From the cell containing the given text, extract its center point as (x, y) coordinate. 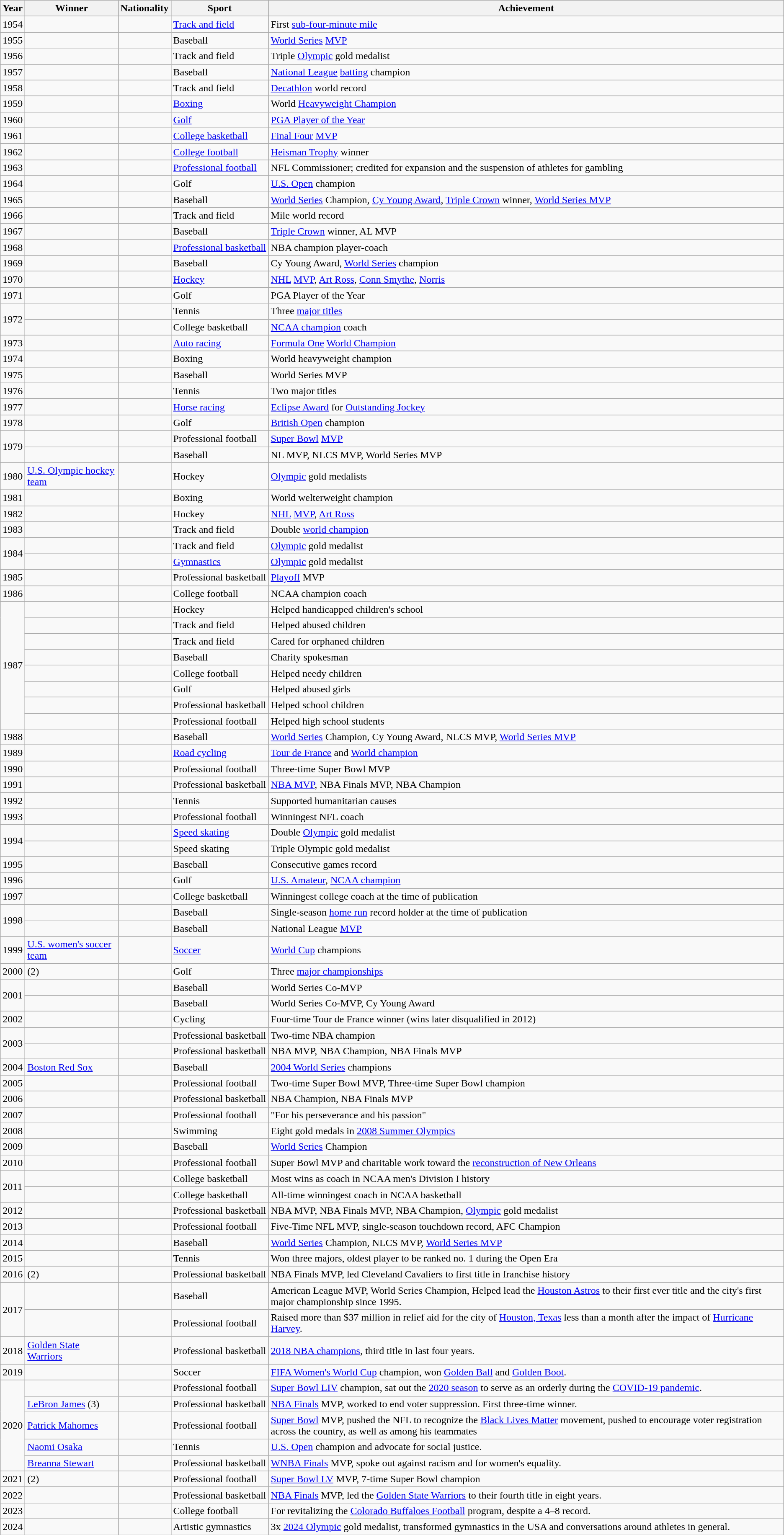
Two-time Super Bowl MVP, Three-time Super Bowl champion (526, 1083)
2008 (13, 1131)
2020 (13, 1426)
Winningest NFL coach (526, 817)
2014 (13, 1243)
"For his perseverance and his passion" (526, 1115)
Heisman Trophy winner (526, 152)
World Series Champion, Cy Young Award, NLCS MVP, World Series MVP (526, 737)
2023 (13, 1511)
3x 2024 Olympic gold medalist, transformed gymnastics in the USA and conversations around athletes in general. (526, 1527)
All-time winningest coach in NCAA basketball (526, 1194)
Swimming (219, 1131)
Helped handicapped children's school (526, 609)
1998 (13, 920)
National League batting champion (526, 72)
Mile world record (526, 216)
2022 (13, 1495)
NBA MVP, NBA Finals MVP, NBA Champion (526, 785)
World Series Champion, NLCS MVP, World Series MVP (526, 1243)
2007 (13, 1115)
NL MVP, NLCS MVP, World Series MVP (526, 454)
NBA Finals MVP, worked to end voter suppression. First three-time winner. (526, 1404)
1968 (13, 248)
Supported humanitarian causes (526, 801)
2005 (13, 1083)
Double Olympic gold medalist (526, 833)
Olympic gold medalists (526, 477)
NBA MVP, NBA Champion, NBA Finals MVP (526, 1051)
Helped school children (526, 705)
2006 (13, 1099)
LeBron James (3) (72, 1404)
1974 (13, 359)
Naomi Osaka (72, 1447)
Super Bowl MVP and charitable work toward the reconstruction of New Orleans (526, 1163)
Two-time NBA champion (526, 1035)
Triple Crown winner, AL MVP (526, 232)
Consecutive games record (526, 864)
1999 (13, 950)
Most wins as coach in NCAA men's Division I history (526, 1179)
Sport (219, 8)
Road cycling (219, 753)
U.S. Open champion and advocate for social justice. (526, 1447)
1958 (13, 88)
Three major titles (526, 311)
2016 (13, 1274)
2019 (13, 1372)
1993 (13, 817)
U.S. women's soccer team (72, 950)
1995 (13, 864)
World heavyweight champion (526, 359)
Three major championships (526, 971)
2003 (13, 1043)
Auto racing (219, 343)
Eclipse Award for Outstanding Jockey (526, 407)
1972 (13, 319)
Breanna Stewart (72, 1463)
Artistic gymnastics (219, 1527)
National League MVP (526, 928)
1969 (13, 263)
1966 (13, 216)
1987 (13, 665)
World Cup champions (526, 950)
1960 (13, 120)
World Series Co-MVP, Cy Young Award (526, 1004)
1954 (13, 24)
Helped high school students (526, 721)
NBA MVP, NBA Finals MVP, NBA Champion, Olympic gold medalist (526, 1210)
1973 (13, 343)
1964 (13, 183)
1975 (13, 375)
For revitalizing the Colorado Buffaloes Football program, despite a 4–8 record. (526, 1511)
Single-season home run record holder at the time of publication (526, 912)
Decathlon world record (526, 88)
Playoff MVP (526, 578)
1981 (13, 498)
Won three majors, oldest player to be ranked no. 1 during the Open Era (526, 1259)
1988 (13, 737)
1963 (13, 168)
1955 (13, 40)
1979 (13, 446)
U.S. Amateur, NCAA champion (526, 880)
2012 (13, 1210)
1992 (13, 801)
2018 NBA champions, third title in last four years. (526, 1350)
2015 (13, 1259)
NHL MVP, Art Ross (526, 514)
FIFA Women's World Cup champion, won Golden Ball and Golden Boot. (526, 1372)
World Series Co-MVP (526, 987)
Super Bowl LV MVP, 7-time Super Bowl champion (526, 1479)
2021 (13, 1479)
1989 (13, 753)
1967 (13, 232)
Three-time Super Bowl MVP (526, 769)
Helped abused children (526, 625)
Patrick Mahomes (72, 1426)
Year (13, 8)
World Heavyweight Champion (526, 104)
Winningest college coach at the time of publication (526, 896)
1982 (13, 514)
WNBA Finals MVP, spoke out against racism and for women's equality. (526, 1463)
NFL Commissioner; credited for expansion and the suspension of athletes for gambling (526, 168)
2009 (13, 1147)
1971 (13, 295)
1959 (13, 104)
1990 (13, 769)
Raised more than $37 million in relief aid for the city of Houston, Texas less than a month after the impact of Hurricane Harvey. (526, 1323)
First sub-four-minute mile (526, 24)
1996 (13, 880)
1986 (13, 593)
1976 (13, 391)
2011 (13, 1187)
1962 (13, 152)
Helped abused girls (526, 689)
Nationality (144, 8)
Gymnastics (219, 562)
1978 (13, 423)
Eight gold medals in 2008 Summer Olympics (526, 1131)
1984 (13, 554)
NBA Finals MVP, led the Golden State Warriors to their fourth title in eight years. (526, 1495)
2000 (13, 971)
Boston Red Sox (72, 1067)
2004 World Series champions (526, 1067)
Cy Young Award, World Series champion (526, 263)
World welterweight champion (526, 498)
1983 (13, 530)
1956 (13, 56)
1965 (13, 200)
Super Bowl MVP (526, 439)
NBA champion player-coach (526, 248)
Winner (72, 8)
Super Bowl LIV champion, sat out the 2020 season to serve as an orderly during the COVID-19 pandemic. (526, 1388)
British Open champion (526, 423)
1997 (13, 896)
2001 (13, 995)
2013 (13, 1226)
1977 (13, 407)
2017 (13, 1310)
Cared for orphaned children (526, 641)
1994 (13, 841)
1970 (13, 279)
Horse racing (219, 407)
Charity spokesman (526, 657)
U.S. Open champion (526, 183)
Five-Time NFL MVP, single-season touchdown record, AFC Champion (526, 1226)
2004 (13, 1067)
2002 (13, 1019)
NBA Champion, NBA Finals MVP (526, 1099)
1961 (13, 136)
Golden State Warriors (72, 1350)
Cycling (219, 1019)
Achievement (526, 8)
1980 (13, 477)
U.S. Olympic hockey team (72, 477)
Final Four MVP (526, 136)
NHL MVP, Art Ross, Conn Smythe, Norris (526, 279)
Tour de France and World champion (526, 753)
Four-time Tour de France winner (wins later disqualified in 2012) (526, 1019)
1991 (13, 785)
1985 (13, 578)
Formula One World Champion (526, 343)
2010 (13, 1163)
NBA Finals MVP, led Cleveland Cavaliers to first title in franchise history (526, 1274)
2018 (13, 1350)
Two major titles (526, 391)
Helped needy children (526, 673)
World Series Champion (526, 1147)
1957 (13, 72)
2024 (13, 1527)
Double world champion (526, 530)
World Series Champion, Cy Young Award, Triple Crown winner, World Series MVP (526, 200)
